For the text-containing cell, return its midpoint in (X, Y) coordinate format. 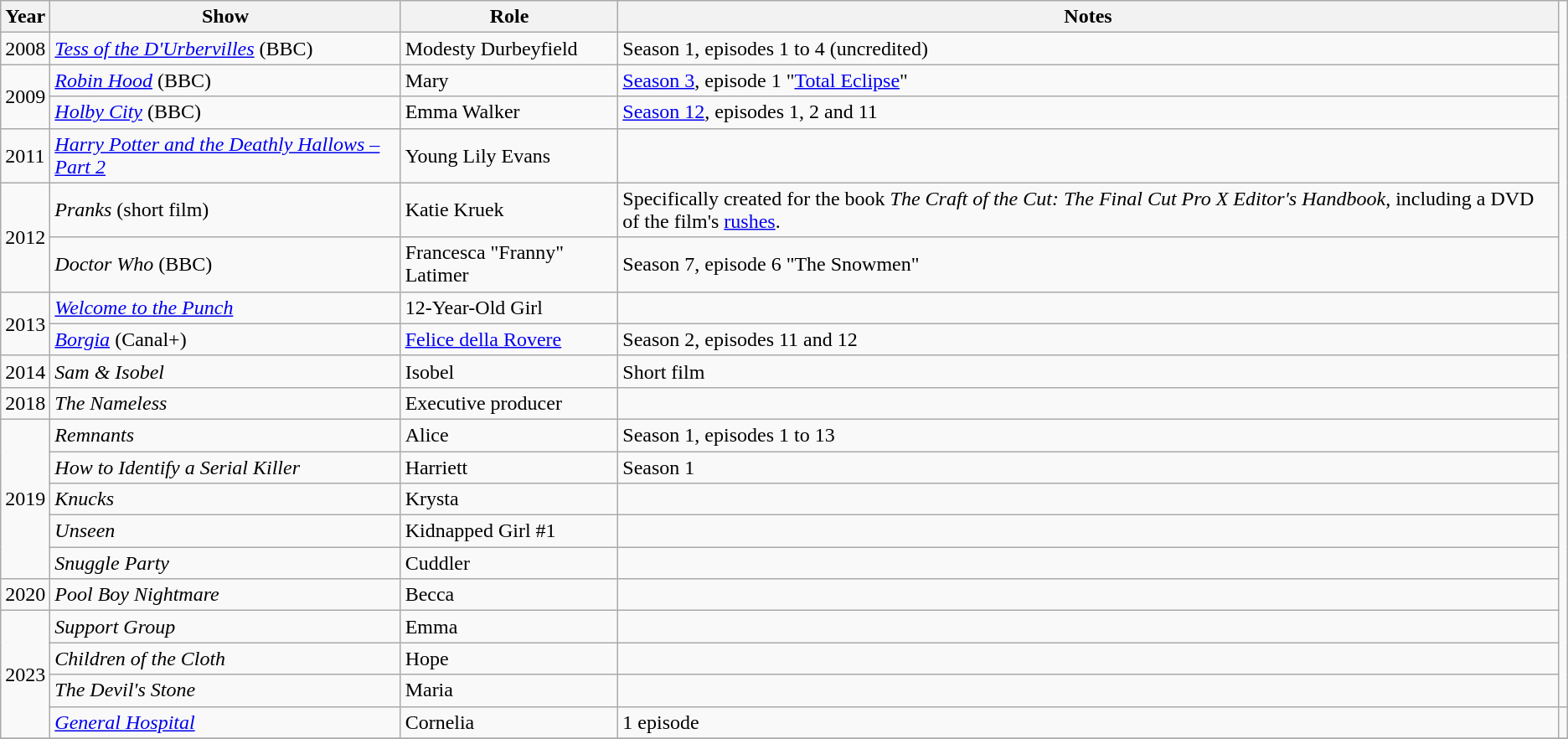
Pranks (short film) (225, 209)
Borgia (Canal+) (225, 339)
Doctor Who (BBC) (225, 265)
Season 2, episodes 11 and 12 (1088, 339)
Alice (509, 435)
Welcome to the Punch (225, 307)
Season 1 (1088, 467)
Emma Walker (509, 112)
Year (25, 17)
2012 (25, 237)
1 episode (1088, 722)
Unseen (225, 531)
Snuggle Party (225, 563)
Harry Potter and the Deathly Hallows – Part 2 (225, 156)
2019 (25, 499)
Maria (509, 690)
2013 (25, 323)
2023 (25, 674)
Remnants (225, 435)
2020 (25, 595)
Season 7, episode 6 "The Snowmen" (1088, 265)
2009 (25, 96)
Notes (1088, 17)
Hope (509, 659)
General Hospital (225, 722)
2018 (25, 403)
2008 (25, 49)
Holby City (BBC) (225, 112)
Felice della Rovere (509, 339)
The Devil's Stone (225, 690)
Sam & Isobel (225, 371)
12-Year-Old Girl (509, 307)
Francesca "Franny" Latimer (509, 265)
2011 (25, 156)
Young Lily Evans (509, 156)
Robin Hood (BBC) (225, 80)
Show (225, 17)
2014 (25, 371)
Isobel (509, 371)
Knucks (225, 499)
Cuddler (509, 563)
Krysta (509, 499)
Cornelia (509, 722)
Season 1, episodes 1 to 13 (1088, 435)
Children of the Cloth (225, 659)
Mary (509, 80)
How to Identify a Serial Killer (225, 467)
Harriett (509, 467)
Executive producer (509, 403)
Tess of the D'Urbervilles (BBC) (225, 49)
Season 3, episode 1 "Total Eclipse" (1088, 80)
Katie Kruek (509, 209)
Season 1, episodes 1 to 4 (uncredited) (1088, 49)
Support Group (225, 627)
Emma (509, 627)
Short film (1088, 371)
Becca (509, 595)
Season 12, episodes 1, 2 and 11 (1088, 112)
Modesty Durbeyfield (509, 49)
Specifically created for the book The Craft of the Cut: The Final Cut Pro X Editor's Handbook, including a DVD of the film's rushes. (1088, 209)
The Nameless (225, 403)
Role (509, 17)
Kidnapped Girl #1 (509, 531)
Pool Boy Nightmare (225, 595)
